For the text-containing cell, return its midpoint in (x, y) coordinate format. 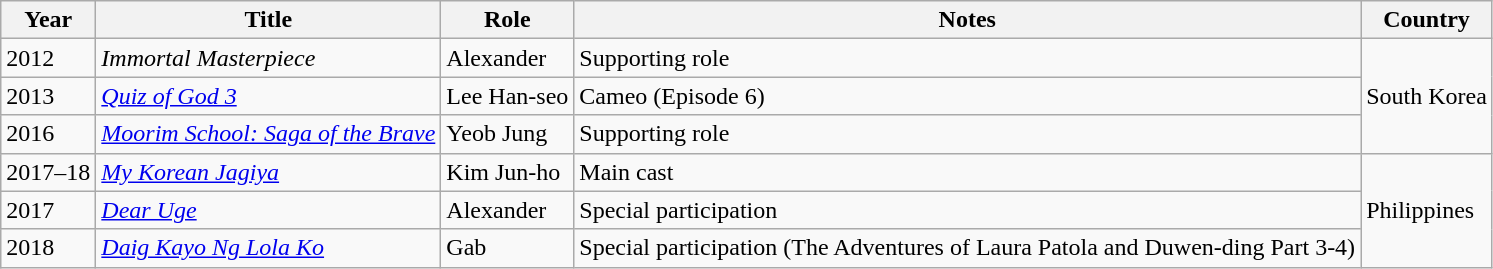
Year (48, 20)
Kim Jun-ho (508, 172)
2016 (48, 134)
Title (268, 20)
South Korea (1427, 96)
Immortal Masterpiece (268, 58)
Country (1427, 20)
Notes (968, 20)
2013 (48, 96)
Daig Kayo Ng Lola Ko (268, 248)
Philippines (1427, 210)
Gab (508, 248)
2012 (48, 58)
Quiz of God 3 (268, 96)
Dear Uge (268, 210)
Moorim School: Saga of the Brave (268, 134)
2018 (48, 248)
Lee Han-seo (508, 96)
Role (508, 20)
Main cast (968, 172)
Cameo (Episode 6) (968, 96)
Yeob Jung (508, 134)
My Korean Jagiya (268, 172)
Special participation (968, 210)
Special participation (The Adventures of Laura Patola and Duwen-ding Part 3-4) (968, 248)
2017 (48, 210)
2017–18 (48, 172)
